Detect which cell encompasses the target text, then output its [X, Y] center coordinate. 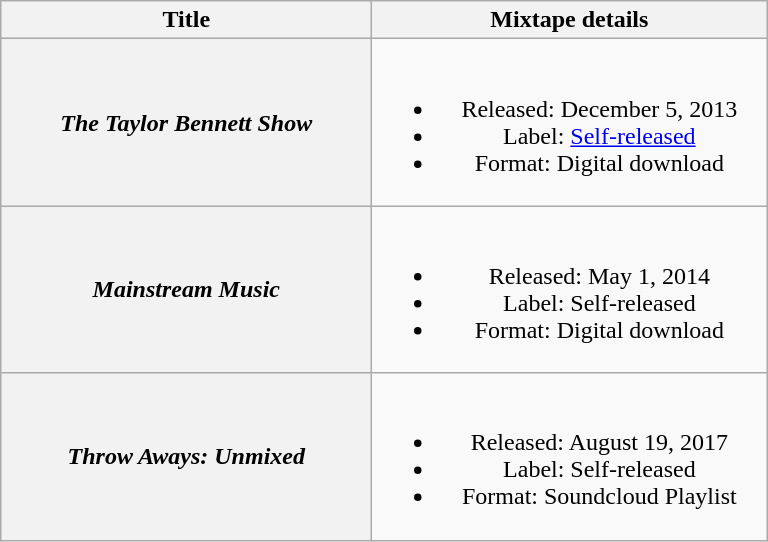
Title [186, 20]
The Taylor Bennett Show [186, 122]
Mixtape details [570, 20]
Released: December 5, 2013Label: Self-releasedFormat: Digital download [570, 122]
Throw Aways: Unmixed [186, 456]
Released: August 19, 2017Label: Self-releasedFormat: Soundcloud Playlist [570, 456]
Released: May 1, 2014Label: Self-releasedFormat: Digital download [570, 290]
Mainstream Music [186, 290]
